Search for the cell housing the specified text and yield its [x, y] center coordinate. 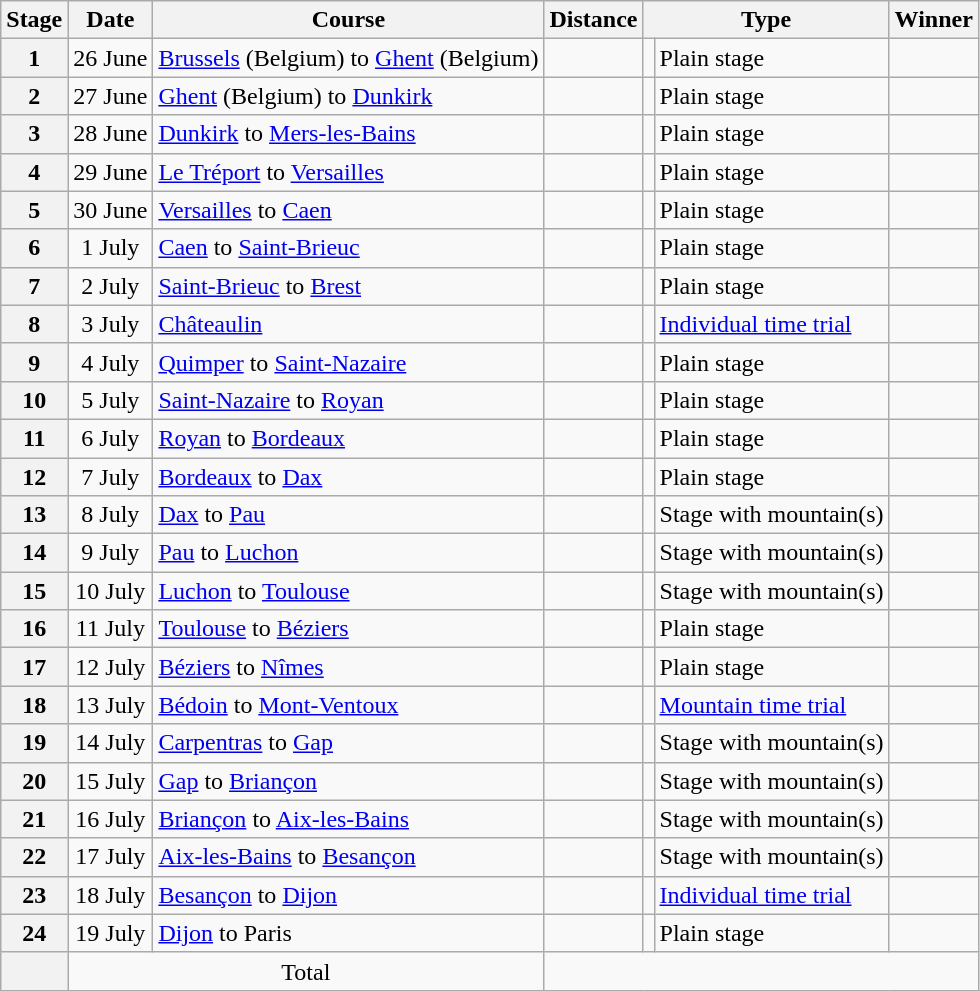
Saint-Nazaire to Royan [348, 400]
Winner [934, 20]
8 July [110, 515]
Dijon to Paris [348, 933]
Course [348, 20]
4 July [110, 362]
9 July [110, 553]
4 [34, 172]
21 [34, 819]
Dax to Pau [348, 515]
Bédoin to Mont-Ventoux [348, 705]
24 [34, 933]
Quimper to Saint-Nazaire [348, 362]
Distance [594, 20]
12 July [110, 667]
Aix-les-Bains to Besançon [348, 857]
Bordeaux to Dax [348, 477]
29 June [110, 172]
16 July [110, 819]
Béziers to Nîmes [348, 667]
Royan to Bordeaux [348, 438]
15 [34, 591]
18 July [110, 895]
3 July [110, 324]
Saint-Brieuc to Brest [348, 286]
Besançon to Dijon [348, 895]
13 July [110, 705]
7 [34, 286]
30 June [110, 210]
1 [34, 58]
Type [766, 20]
14 July [110, 743]
Caen to Saint-Brieuc [348, 248]
19 July [110, 933]
Versailles to Caen [348, 210]
13 [34, 515]
Châteaulin [348, 324]
2 [34, 96]
Carpentras to Gap [348, 743]
16 [34, 629]
Le Tréport to Versailles [348, 172]
Toulouse to Béziers [348, 629]
Briançon to Aix-les-Bains [348, 819]
Total [306, 971]
6 [34, 248]
8 [34, 324]
Luchon to Toulouse [348, 591]
11 [34, 438]
Pau to Luchon [348, 553]
2 July [110, 286]
5 [34, 210]
23 [34, 895]
22 [34, 857]
28 June [110, 134]
10 [34, 400]
7 July [110, 477]
5 July [110, 400]
11 July [110, 629]
9 [34, 362]
27 June [110, 96]
Gap to Briançon [348, 781]
26 June [110, 58]
18 [34, 705]
Ghent (Belgium) to Dunkirk [348, 96]
19 [34, 743]
Dunkirk to Mers-les-Bains [348, 134]
1 July [110, 248]
Stage [34, 20]
12 [34, 477]
20 [34, 781]
Brussels (Belgium) to Ghent (Belgium) [348, 58]
6 July [110, 438]
14 [34, 553]
17 [34, 667]
3 [34, 134]
Date [110, 20]
10 July [110, 591]
Mountain time trial [772, 705]
17 July [110, 857]
15 July [110, 781]
